Determine the [x, y] coordinate at the center of the cell enclosing the given text.  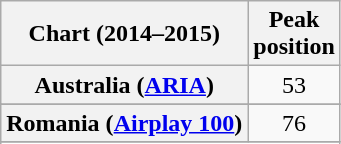
76 [294, 123]
Chart (2014–2015) [124, 34]
Romania (Airplay 100) [124, 123]
Australia (ARIA) [124, 85]
Peakposition [294, 34]
53 [294, 85]
